Provide the (X, Y) coordinate of the cell's center where the given text is located.  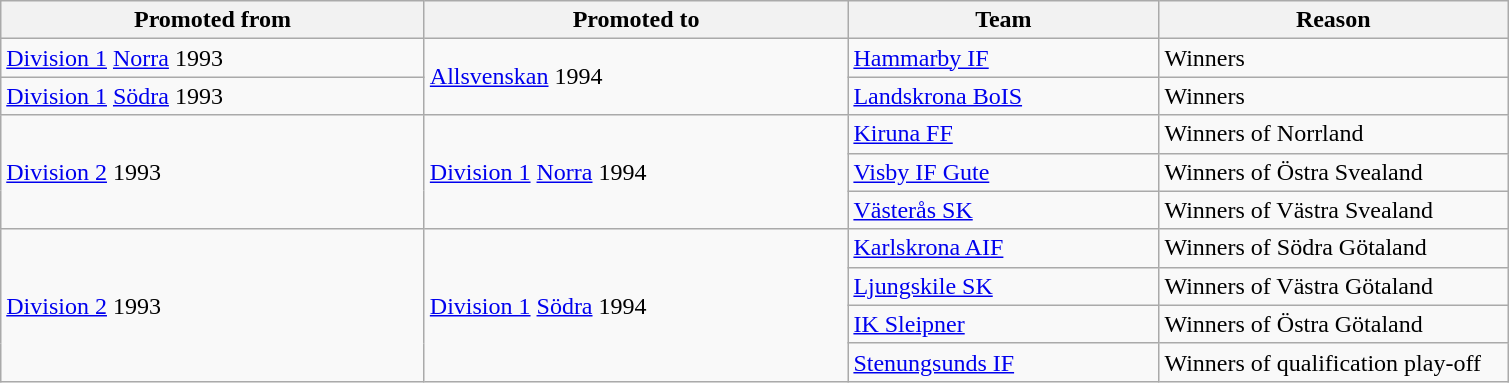
Division 1 Södra 1993 (213, 96)
Winners of Östra Götaland (1334, 324)
Allsvenskan 1994 (636, 77)
Promoted from (213, 20)
Visby IF Gute (1004, 172)
Winners of Östra Svealand (1334, 172)
Stenungsunds IF (1004, 362)
Reason (1334, 20)
Winners of Norrland (1334, 134)
IK Sleipner (1004, 324)
Winners of qualification play-off (1334, 362)
Landskrona BoIS (1004, 96)
Ljungskile SK (1004, 286)
Hammarby IF (1004, 58)
Division 1 Södra 1994 (636, 305)
Promoted to (636, 20)
Winners of Västra Götaland (1334, 286)
Division 1 Norra 1993 (213, 58)
Kiruna FF (1004, 134)
Team (1004, 20)
Winners of Södra Götaland (1334, 248)
Division 1 Norra 1994 (636, 172)
Karlskrona AIF (1004, 248)
Winners of Västra Svealand (1334, 210)
Västerås SK (1004, 210)
